Provide the (x, y) coordinate of the cell's center where the given text is located.  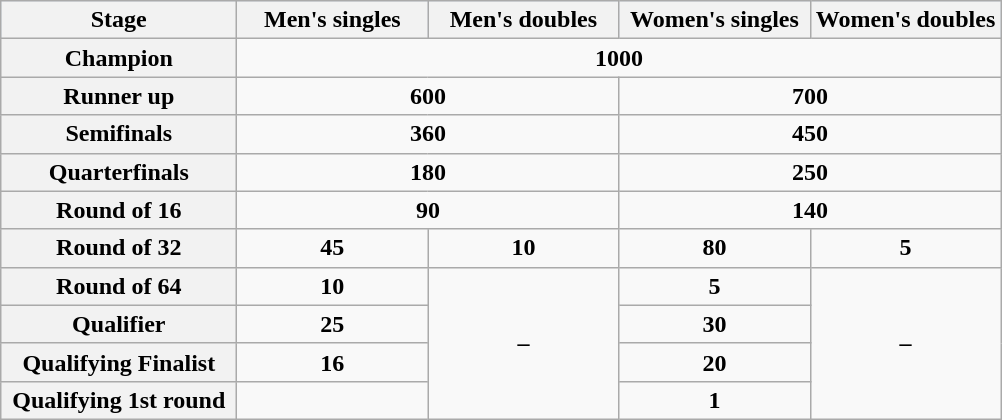
Semifinals (119, 134)
140 (810, 210)
1 (714, 400)
Women's doubles (906, 20)
20 (714, 362)
600 (428, 96)
Qualifier (119, 324)
Stage (119, 20)
250 (810, 172)
Qualifying 1st round (119, 400)
Round of 64 (119, 286)
1000 (619, 58)
45 (332, 248)
90 (428, 210)
700 (810, 96)
Qualifying Finalist (119, 362)
Women's singles (714, 20)
Champion (119, 58)
30 (714, 324)
Men's singles (332, 20)
80 (714, 248)
Quarterfinals (119, 172)
450 (810, 134)
Runner up (119, 96)
16 (332, 362)
180 (428, 172)
25 (332, 324)
Round of 16 (119, 210)
Men's doubles (524, 20)
360 (428, 134)
Round of 32 (119, 248)
